Pinpoint the cell where the given text exists, returning its (x, y) midpoint coordinate. 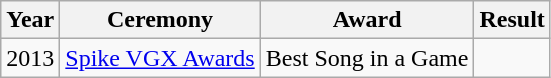
Year (30, 20)
Result (512, 20)
Best Song in a Game (367, 58)
Spike VGX Awards (160, 58)
Ceremony (160, 20)
Award (367, 20)
2013 (30, 58)
